Search for the cell housing the specified text and yield its (X, Y) center coordinate. 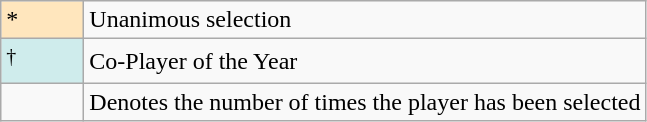
Denotes the number of times the player has been selected (365, 102)
* (42, 20)
Co-Player of the Year (365, 62)
† (42, 62)
Unanimous selection (365, 20)
